Detect which cell encompasses the target text, then output its (x, y) center coordinate. 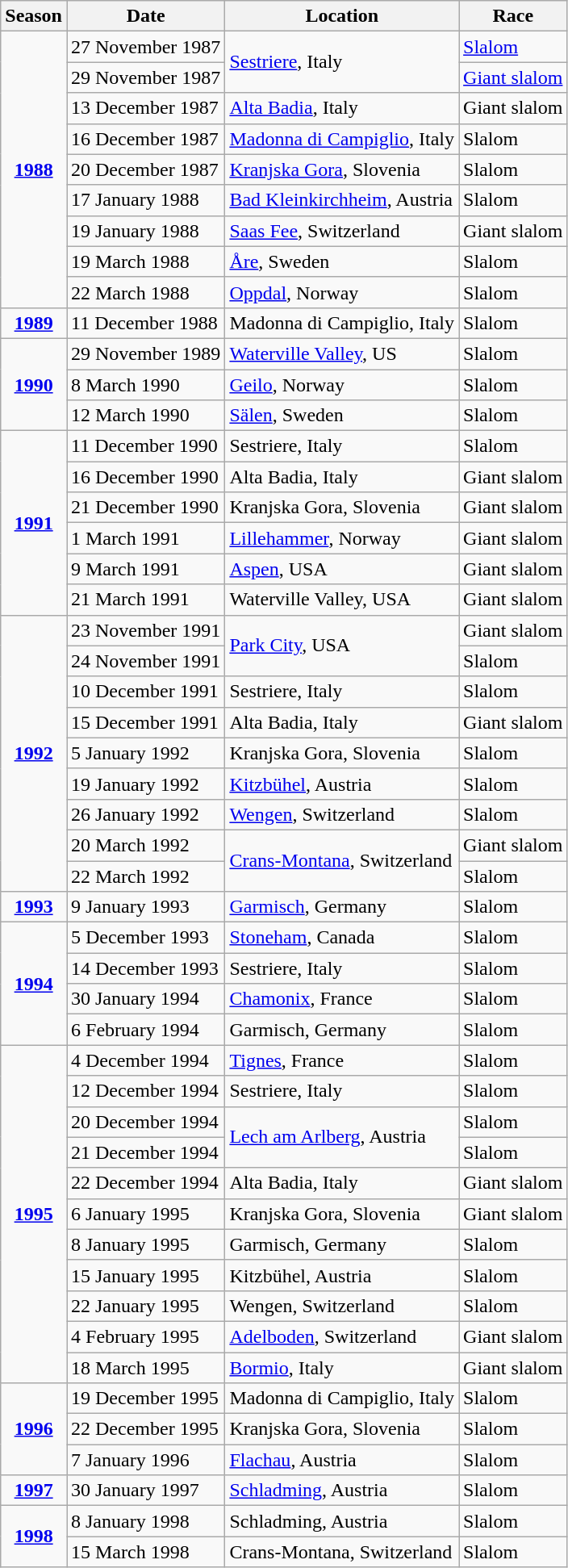
Sälen, Sweden (342, 416)
1993 (34, 907)
18 March 1995 (145, 1368)
7 January 1996 (145, 1460)
30 January 1994 (145, 999)
Waterville Valley, USA (342, 600)
19 January 1988 (145, 231)
19 December 1995 (145, 1399)
15 January 1995 (145, 1275)
15 December 1991 (145, 722)
11 December 1990 (145, 446)
5 December 1993 (145, 938)
21 December 1990 (145, 508)
22 March 1988 (145, 292)
23 November 1991 (145, 630)
6 February 1994 (145, 1030)
9 March 1991 (145, 569)
1992 (34, 754)
27 November 1987 (145, 47)
4 February 1995 (145, 1336)
5 January 1992 (145, 753)
Stoneham, Canada (342, 938)
1990 (34, 384)
22 December 1994 (145, 1183)
16 December 1987 (145, 139)
17 January 1988 (145, 200)
Tignes, France (342, 1060)
8 January 1998 (145, 1521)
Date (145, 16)
16 December 1990 (145, 477)
21 March 1991 (145, 600)
19 January 1992 (145, 784)
Oppdal, Norway (342, 292)
9 January 1993 (145, 907)
14 December 1993 (145, 968)
Chamonix, France (342, 999)
22 March 1992 (145, 876)
Waterville Valley, US (342, 353)
30 January 1997 (145, 1491)
21 December 1994 (145, 1152)
Geilo, Norway (342, 385)
29 November 1987 (145, 77)
1998 (34, 1537)
11 December 1988 (145, 323)
1 March 1991 (145, 538)
Bad Kleinkirchheim, Austria (342, 200)
Race (513, 16)
1994 (34, 984)
22 December 1995 (145, 1429)
Lech am Arlberg, Austria (342, 1137)
Adelboden, Switzerland (342, 1336)
26 January 1992 (145, 814)
8 March 1990 (145, 385)
20 December 1987 (145, 169)
Flachau, Austria (342, 1460)
1989 (34, 323)
Season (34, 16)
Location (342, 16)
Lillehammer, Norway (342, 538)
24 November 1991 (145, 661)
20 March 1992 (145, 845)
10 December 1991 (145, 692)
29 November 1989 (145, 353)
Park City, USA (342, 646)
12 December 1994 (145, 1091)
1988 (34, 169)
Aspen, USA (342, 569)
8 January 1995 (145, 1244)
13 December 1987 (145, 108)
15 March 1998 (145, 1552)
6 January 1995 (145, 1214)
1996 (34, 1429)
22 January 1995 (145, 1306)
19 March 1988 (145, 261)
1997 (34, 1491)
Åre, Sweden (342, 261)
12 March 1990 (145, 416)
Saas Fee, Switzerland (342, 231)
4 December 1994 (145, 1060)
1995 (34, 1214)
1991 (34, 523)
Bormio, Italy (342, 1368)
20 December 1994 (145, 1122)
